Locate the cell with the specified text and output its (X, Y) center coordinate. 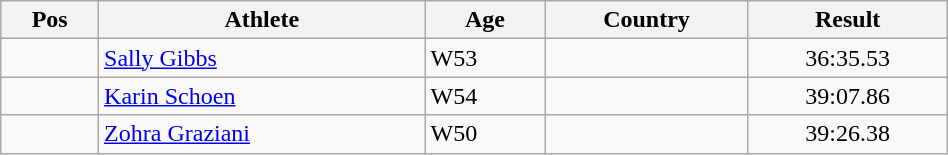
Age (485, 20)
W53 (485, 58)
W54 (485, 96)
36:35.53 (848, 58)
Athlete (262, 20)
Country (646, 20)
39:26.38 (848, 134)
Zohra Graziani (262, 134)
39:07.86 (848, 96)
Result (848, 20)
Sally Gibbs (262, 58)
W50 (485, 134)
Karin Schoen (262, 96)
Pos (50, 20)
